Scan for the cell matching the given text and deliver its [x, y] coordinate at center. 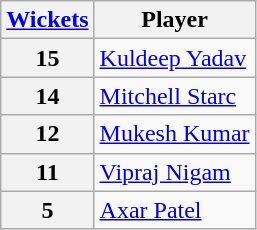
Kuldeep Yadav [174, 58]
14 [48, 96]
Mukesh Kumar [174, 134]
15 [48, 58]
12 [48, 134]
Mitchell Starc [174, 96]
Axar Patel [174, 210]
Player [174, 20]
5 [48, 210]
11 [48, 172]
Wickets [48, 20]
Vipraj Nigam [174, 172]
